From the cell containing the given text, extract its center point as [x, y] coordinate. 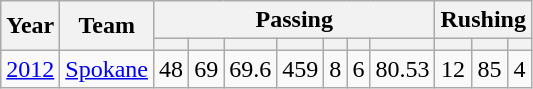
6 [358, 69]
Year [30, 26]
85 [489, 69]
Team [107, 26]
Passing [294, 20]
Spokane [107, 69]
69.6 [250, 69]
69 [206, 69]
12 [453, 69]
80.53 [402, 69]
8 [336, 69]
4 [520, 69]
Rushing [483, 20]
2012 [30, 69]
48 [172, 69]
459 [300, 69]
